Identify which cell holds the provided text, then report its (x, y) central coordinate. 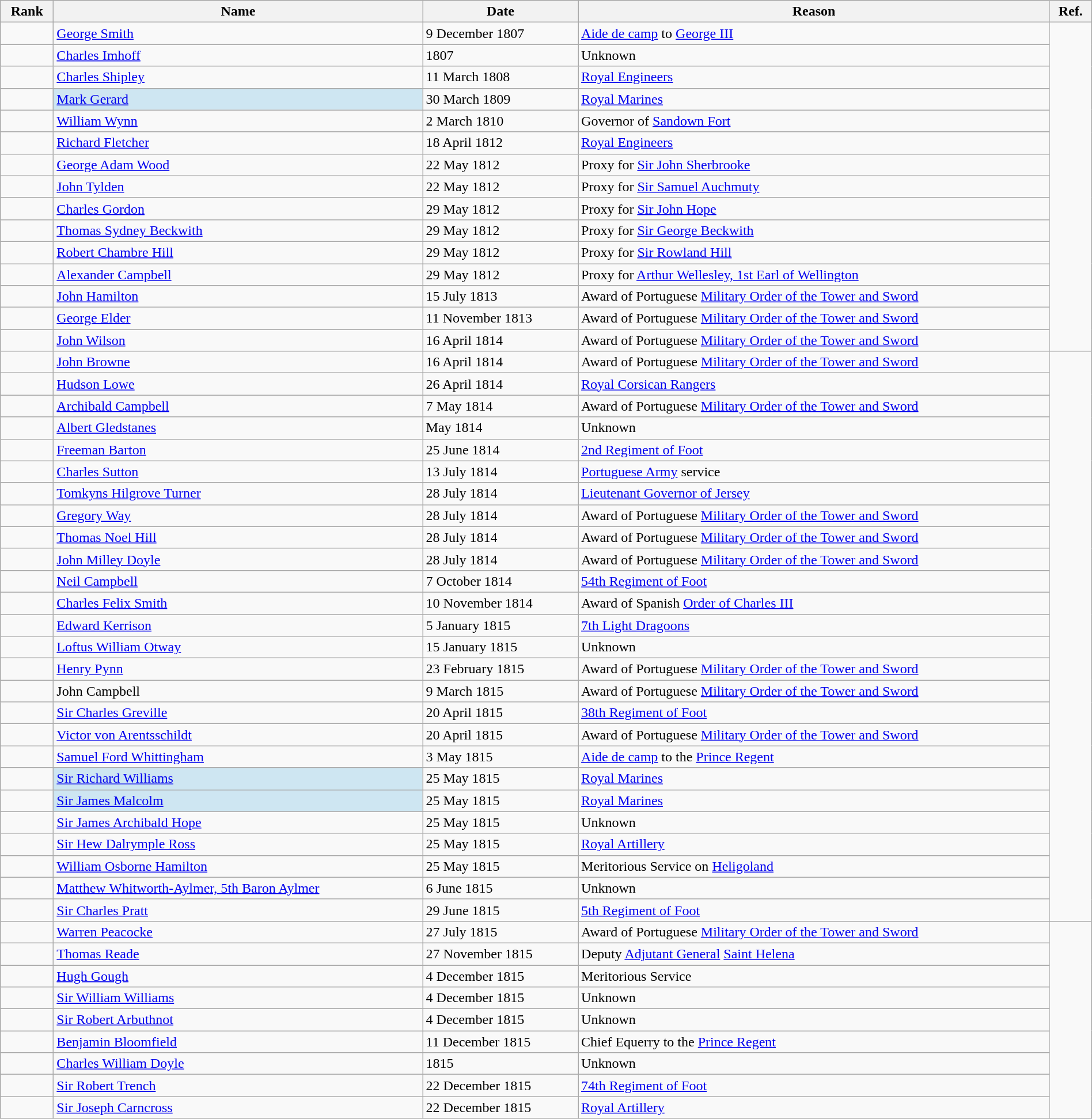
Charles Imhoff (238, 55)
Charles Felix Smith (238, 603)
Sir James Malcolm (238, 801)
9 December 1807 (500, 33)
Royal Corsican Rangers (814, 384)
Thomas Reade (238, 954)
Proxy for Sir Samuel Auchmuty (814, 187)
Charles Sutton (238, 472)
11 November 1813 (500, 318)
3 May 1815 (500, 757)
Award of Spanish Order of Charles III (814, 603)
Thomas Noel Hill (238, 537)
Victor von Arentsschildt (238, 735)
7 October 1814 (500, 581)
Lieutenant Governor of Jersey (814, 494)
John Browne (238, 362)
Richard Fletcher (238, 143)
Proxy for Sir John Sherbrooke (814, 165)
John Campbell (238, 691)
John Wilson (238, 340)
Reason (814, 12)
Sir James Archibald Hope (238, 822)
George Adam Wood (238, 165)
Matthew Whitworth-Aylmer, 5th Baron Aylmer (238, 888)
Thomas Sydney Beckwith (238, 230)
25 June 1814 (500, 450)
John Milley Doyle (238, 559)
Ref. (1070, 12)
Name (238, 12)
John Hamilton (238, 297)
2 March 1810 (500, 121)
18 April 1812 (500, 143)
Meritorious Service (814, 976)
Sir Richard Williams (238, 779)
Hudson Lowe (238, 384)
Portuguese Army service (814, 472)
5th Regiment of Foot (814, 910)
11 March 1808 (500, 77)
15 January 1815 (500, 647)
Sir Robert Arbuthnot (238, 1020)
Aide de camp to the Prince Regent (814, 757)
15 July 1813 (500, 297)
10 November 1814 (500, 603)
Warren Peacocke (238, 932)
Meritorious Service on Heligoland (814, 866)
5 January 1815 (500, 625)
9 March 1815 (500, 691)
Deputy Adjutant General Saint Helena (814, 954)
George Smith (238, 33)
6 June 1815 (500, 888)
Archibald Campbell (238, 406)
Date (500, 12)
7 May 1814 (500, 406)
Benjamin Bloomfield (238, 1042)
13 July 1814 (500, 472)
29 June 1815 (500, 910)
Sir Robert Trench (238, 1086)
Chief Equerry to the Prince Regent (814, 1042)
Proxy for Sir Rowland Hill (814, 252)
30 March 1809 (500, 99)
23 February 1815 (500, 669)
26 April 1814 (500, 384)
Hugh Gough (238, 976)
Robert Chambre Hill (238, 252)
2nd Regiment of Foot (814, 450)
Alexander Campbell (238, 275)
7th Light Dragoons (814, 625)
Rank (27, 12)
11 December 1815 (500, 1042)
Henry Pynn (238, 669)
74th Regiment of Foot (814, 1086)
Proxy for Sir George Beckwith (814, 230)
Sir Joseph Carncross (238, 1107)
54th Regiment of Foot (814, 581)
38th Regiment of Foot (814, 713)
Charles William Doyle (238, 1064)
William Wynn (238, 121)
William Osborne Hamilton (238, 866)
Sir Hew Dalrymple Ross (238, 844)
Samuel Ford Whittingham (238, 757)
John Tylden (238, 187)
Neil Campbell (238, 581)
May 1814 (500, 428)
George Elder (238, 318)
1815 (500, 1064)
Freeman Barton (238, 450)
27 July 1815 (500, 932)
Sir Charles Greville (238, 713)
Sir William Williams (238, 998)
Governor of Sandown Fort (814, 121)
Sir Charles Pratt (238, 910)
27 November 1815 (500, 954)
Loftus William Otway (238, 647)
Edward Kerrison (238, 625)
Proxy for Arthur Wellesley, 1st Earl of Wellington (814, 275)
Mark Gerard (238, 99)
1807 (500, 55)
Aide de camp to George III (814, 33)
Albert Gledstanes (238, 428)
Tomkyns Hilgrove Turner (238, 494)
Charles Gordon (238, 208)
Charles Shipley (238, 77)
Proxy for Sir John Hope (814, 208)
Gregory Way (238, 515)
